Extract the [X, Y] coordinate from the center of the cell holding the provided text.  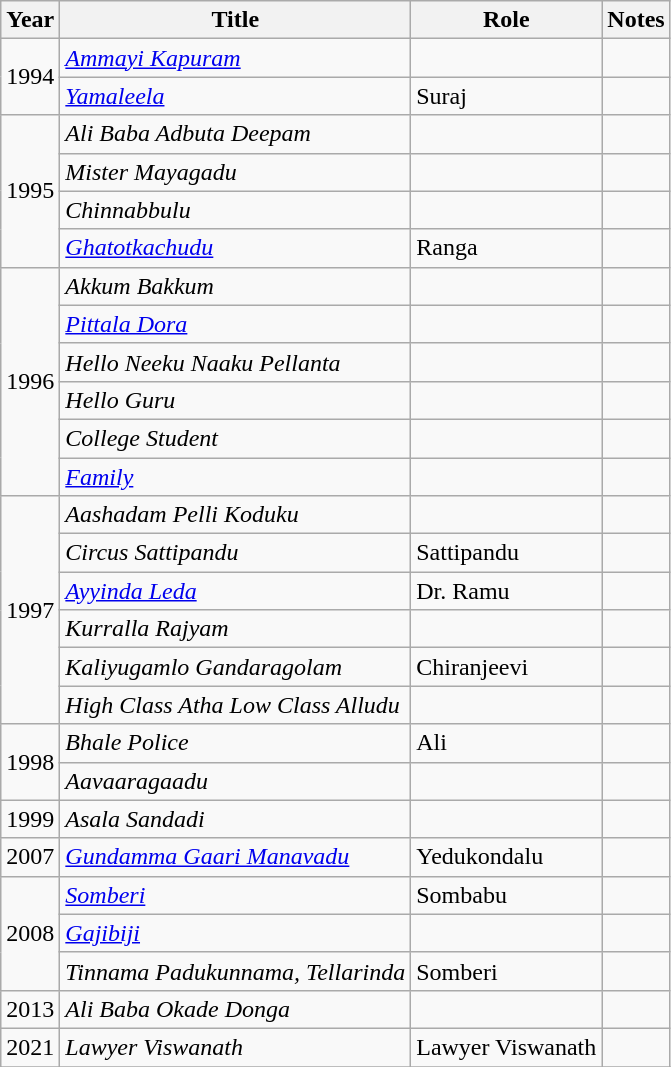
Hello Guru [236, 400]
Ghatotkachudu [236, 248]
1996 [30, 381]
Suraj [506, 96]
2007 [30, 857]
Sombabu [506, 895]
Ranga [506, 248]
Gajibiji [236, 933]
Pittala Dora [236, 324]
1998 [30, 762]
2021 [30, 1047]
Gundamma Gaari Manavadu [236, 857]
Circus Sattipandu [236, 553]
Bhale Police [236, 743]
Aashadam Pelli Koduku [236, 515]
Kurralla Rajyam [236, 629]
Yedukondalu [506, 857]
Aavaaragaadu [236, 781]
2013 [30, 1009]
Hello Neeku Naaku Pellanta [236, 362]
Ammayi Kapuram [236, 58]
Chiranjeevi [506, 667]
2008 [30, 933]
Title [236, 20]
Notes [636, 20]
Ali Baba Adbuta Deepam [236, 134]
Year [30, 20]
Kaliyugamlo Gandaragolam [236, 667]
Ayyinda Leda [236, 591]
1995 [30, 191]
College Student [236, 438]
1994 [30, 77]
Ali [506, 743]
1999 [30, 819]
Role [506, 20]
Family [236, 477]
Asala Sandadi [236, 819]
Tinnama Padukunnama, Tellarinda [236, 971]
High Class Atha Low Class Alludu [236, 705]
Yamaleela [236, 96]
Chinnabbulu [236, 210]
Sattipandu [506, 553]
Mister Mayagadu [236, 172]
Dr. Ramu [506, 591]
Akkum Bakkum [236, 286]
Ali Baba Okade Donga [236, 1009]
1997 [30, 610]
